Provide the [x, y] coordinate of the cell's center where the given text is located.  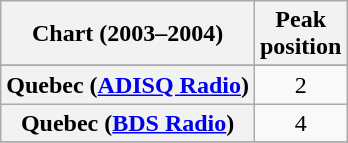
2 [300, 85]
Quebec (BDS Radio) [128, 123]
4 [300, 123]
Quebec (ADISQ Radio) [128, 85]
Peakposition [300, 34]
Chart (2003–2004) [128, 34]
